Scan for the cell matching the given text and deliver its (X, Y) coordinate at center. 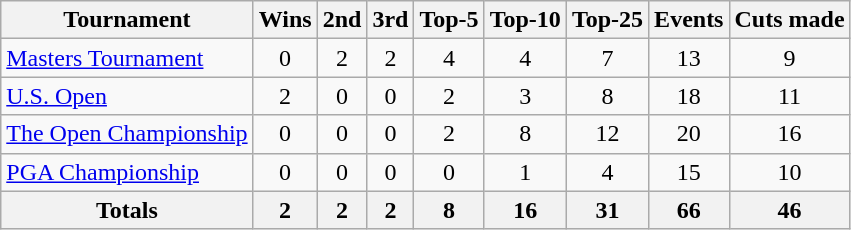
7 (607, 58)
Cuts made (790, 20)
46 (790, 210)
11 (790, 96)
13 (689, 58)
12 (607, 134)
1 (525, 172)
66 (689, 210)
18 (689, 96)
2nd (342, 20)
Top-10 (525, 20)
Top-5 (449, 20)
10 (790, 172)
Totals (127, 210)
Top-25 (607, 20)
Masters Tournament (127, 58)
3 (525, 96)
15 (689, 172)
Tournament (127, 20)
31 (607, 210)
PGA Championship (127, 172)
Wins (285, 20)
Events (689, 20)
The Open Championship (127, 134)
9 (790, 58)
3rd (390, 20)
20 (689, 134)
U.S. Open (127, 96)
